Determine the (x, y) coordinate at the center of the cell enclosing the given text.  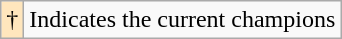
† (12, 20)
Indicates the current champions (182, 20)
